Search for the cell housing the specified text and yield its (X, Y) center coordinate. 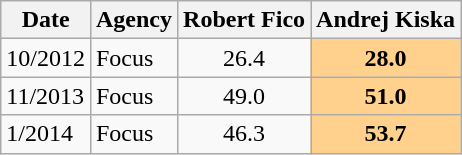
49.0 (244, 96)
Andrej Kiska (386, 20)
26.4 (244, 58)
28.0 (386, 58)
Agency (134, 20)
46.3 (244, 134)
1/2014 (46, 134)
11/2013 (46, 96)
Date (46, 20)
Robert Fico (244, 20)
10/2012 (46, 58)
51.0 (386, 96)
53.7 (386, 134)
